Pinpoint the cell where the given text exists, returning its [x, y] midpoint coordinate. 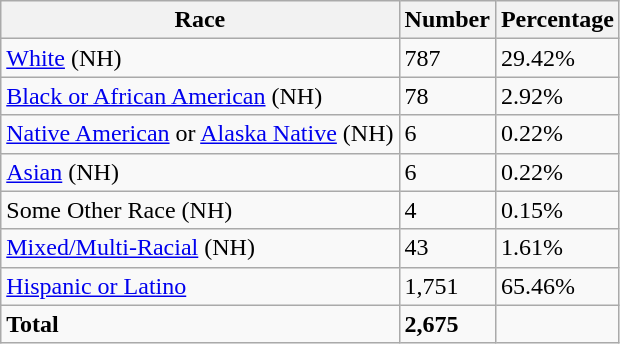
Mixed/Multi-Racial (NH) [200, 248]
4 [447, 210]
Native American or Alaska Native (NH) [200, 134]
2.92% [557, 96]
0.15% [557, 210]
Total [200, 324]
43 [447, 248]
Race [200, 20]
Some Other Race (NH) [200, 210]
1.61% [557, 248]
Asian (NH) [200, 172]
Hispanic or Latino [200, 286]
1,751 [447, 286]
787 [447, 58]
Number [447, 20]
65.46% [557, 286]
2,675 [447, 324]
78 [447, 96]
Black or African American (NH) [200, 96]
29.42% [557, 58]
Percentage [557, 20]
White (NH) [200, 58]
